Locate the cell with the specified text and output its [x, y] center coordinate. 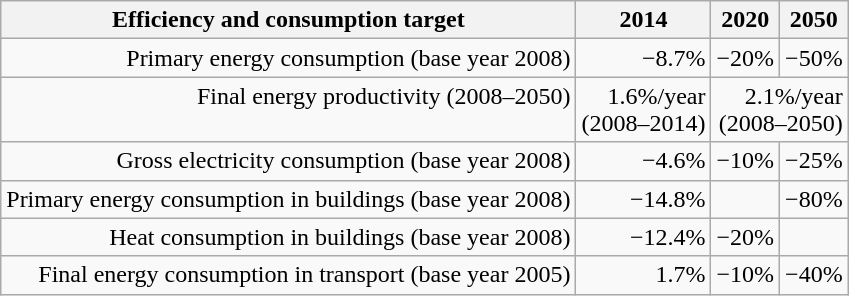
−80% [814, 199]
2.1%/year(2008–2050) [780, 110]
2020 [746, 20]
−50% [814, 58]
2014 [644, 20]
2050 [814, 20]
−12.4% [644, 237]
−4.6% [644, 161]
Final energy consumption in transport (base year 2005) [288, 275]
−14.8% [644, 199]
1.6%/year(2008–2014) [644, 110]
−40% [814, 275]
Primary energy consumption in buildings (base year 2008) [288, 199]
Gross electricity consumption (base year 2008) [288, 161]
Heat consumption in buildings (base year 2008) [288, 237]
1.7% [644, 275]
Efficiency and consumption target [288, 20]
−8.7% [644, 58]
Primary energy consumption (base year 2008) [288, 58]
Final energy productivity (2008–2050) [288, 110]
−25% [814, 161]
